Determine the (x, y) coordinate at the center of the cell enclosing the given text.  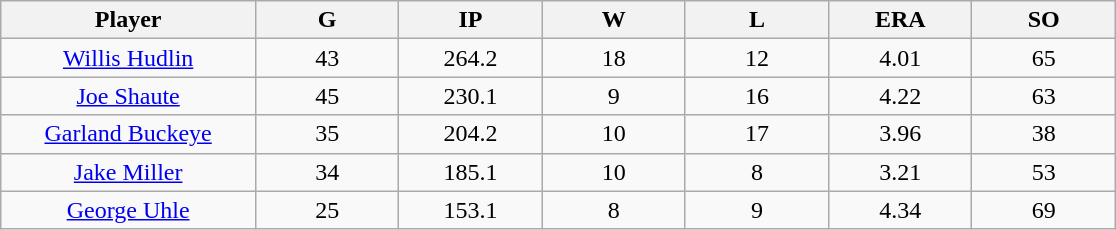
38 (1044, 134)
ERA (900, 20)
34 (326, 172)
L (756, 20)
43 (326, 58)
4.01 (900, 58)
Willis Hudlin (128, 58)
25 (326, 210)
17 (756, 134)
153.1 (470, 210)
45 (326, 96)
4.22 (900, 96)
12 (756, 58)
IP (470, 20)
SO (1044, 20)
Garland Buckeye (128, 134)
69 (1044, 210)
35 (326, 134)
63 (1044, 96)
65 (1044, 58)
230.1 (470, 96)
16 (756, 96)
W (614, 20)
G (326, 20)
3.21 (900, 172)
Player (128, 20)
George Uhle (128, 210)
Joe Shaute (128, 96)
264.2 (470, 58)
18 (614, 58)
4.34 (900, 210)
204.2 (470, 134)
Jake Miller (128, 172)
53 (1044, 172)
3.96 (900, 134)
185.1 (470, 172)
